Capture the cell that displays the provided text and extract its (X, Y) central coordinate. 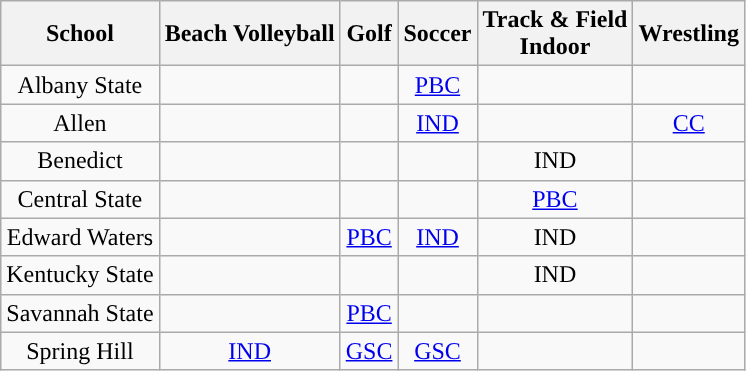
Albany State (80, 85)
Golf (369, 34)
Wrestling (689, 34)
Savannah State (80, 313)
Central State (80, 199)
Edward Waters (80, 237)
Soccer (438, 34)
Kentucky State (80, 275)
Benedict (80, 161)
Beach Volleyball (250, 34)
Track & FieldIndoor (555, 34)
School (80, 34)
CC (689, 123)
Spring Hill (80, 351)
Allen (80, 123)
